Identify which cell holds the provided text, then report its [X, Y] central coordinate. 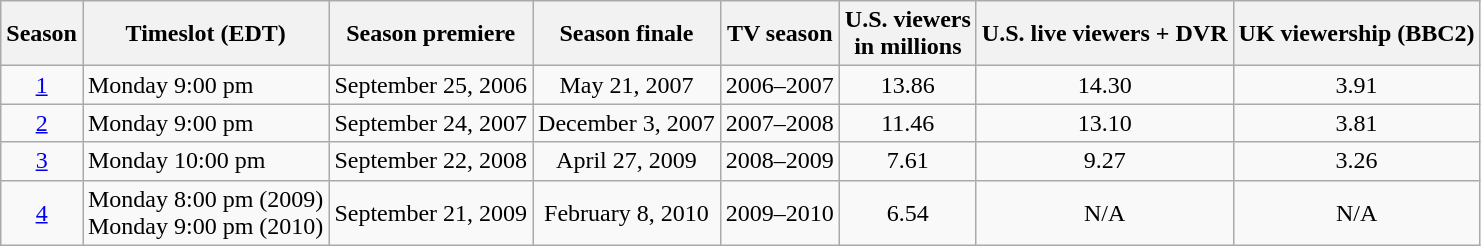
April 27, 2009 [627, 161]
4 [42, 212]
Monday 8:00 pm (2009)Monday 9:00 pm (2010) [205, 212]
Season finale [627, 34]
Monday 10:00 pm [205, 161]
1 [42, 85]
Season premiere [431, 34]
2008–2009 [780, 161]
7.61 [908, 161]
2007–2008 [780, 123]
February 8, 2010 [627, 212]
14.30 [1104, 85]
Timeslot (EDT) [205, 34]
2009–2010 [780, 212]
3 [42, 161]
September 21, 2009 [431, 212]
September 24, 2007 [431, 123]
May 21, 2007 [627, 85]
3.91 [1356, 85]
13.10 [1104, 123]
Season [42, 34]
U.S. live viewers + DVR [1104, 34]
13.86 [908, 85]
2006–2007 [780, 85]
11.46 [908, 123]
9.27 [1104, 161]
6.54 [908, 212]
TV season [780, 34]
September 25, 2006 [431, 85]
2 [42, 123]
3.81 [1356, 123]
3.26 [1356, 161]
UK viewership (BBC2) [1356, 34]
September 22, 2008 [431, 161]
U.S. viewersin millions [908, 34]
December 3, 2007 [627, 123]
